Find where the given text appears and provide that cell's center as (x, y) coordinate. 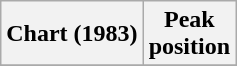
Peakposition (189, 34)
Chart (1983) (72, 34)
